For the text-containing cell, return its midpoint in (X, Y) coordinate format. 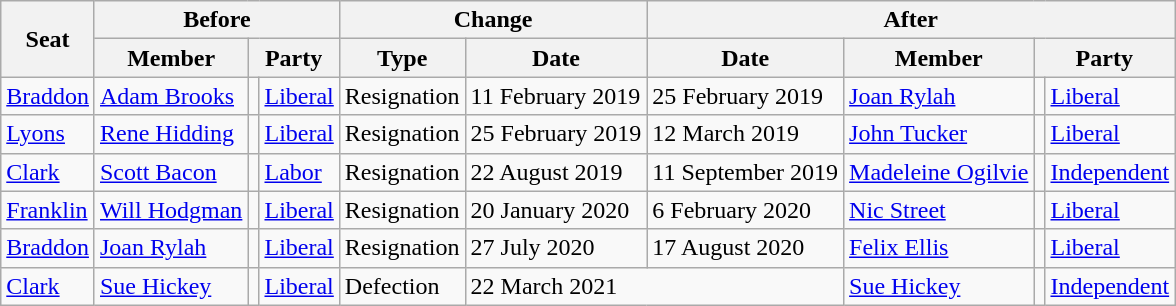
Seat (48, 39)
John Tucker (939, 134)
Scott Bacon (170, 172)
11 September 2019 (746, 172)
20 January 2020 (556, 210)
Felix Ellis (939, 248)
22 March 2021 (654, 286)
Will Hodgman (170, 210)
Defection (402, 286)
Lyons (48, 134)
12 March 2019 (746, 134)
Nic Street (939, 210)
Madeleine Ogilvie (939, 172)
Rene Hidding (170, 134)
Labor (299, 172)
Before (216, 20)
Type (402, 58)
27 July 2020 (556, 248)
11 February 2019 (556, 96)
Change (492, 20)
17 August 2020 (746, 248)
6 February 2020 (746, 210)
Adam Brooks (170, 96)
After (911, 20)
22 August 2019 (556, 172)
Franklin (48, 210)
